For the text-containing cell, return its midpoint in [X, Y] coordinate format. 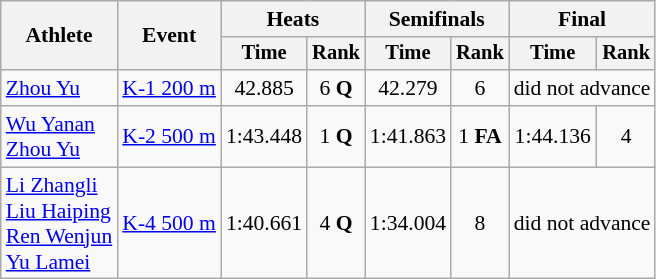
Final [582, 19]
Wu YananZhou Yu [60, 136]
K-4 500 m [169, 223]
4 [626, 136]
K-1 200 m [169, 88]
Event [169, 36]
6 Q [336, 88]
1:43.448 [264, 136]
K-2 500 m [169, 136]
42.279 [408, 88]
1 FA [480, 136]
Li ZhangliLiu HaipingRen WenjunYu Lamei [60, 223]
Athlete [60, 36]
1:41.863 [408, 136]
Heats [293, 19]
6 [480, 88]
1:40.661 [264, 223]
4 Q [336, 223]
1 Q [336, 136]
Zhou Yu [60, 88]
42.885 [264, 88]
1:34.004 [408, 223]
Semifinals [437, 19]
8 [480, 223]
1:44.136 [553, 136]
